Identify which cell holds the provided text, then report its [x, y] central coordinate. 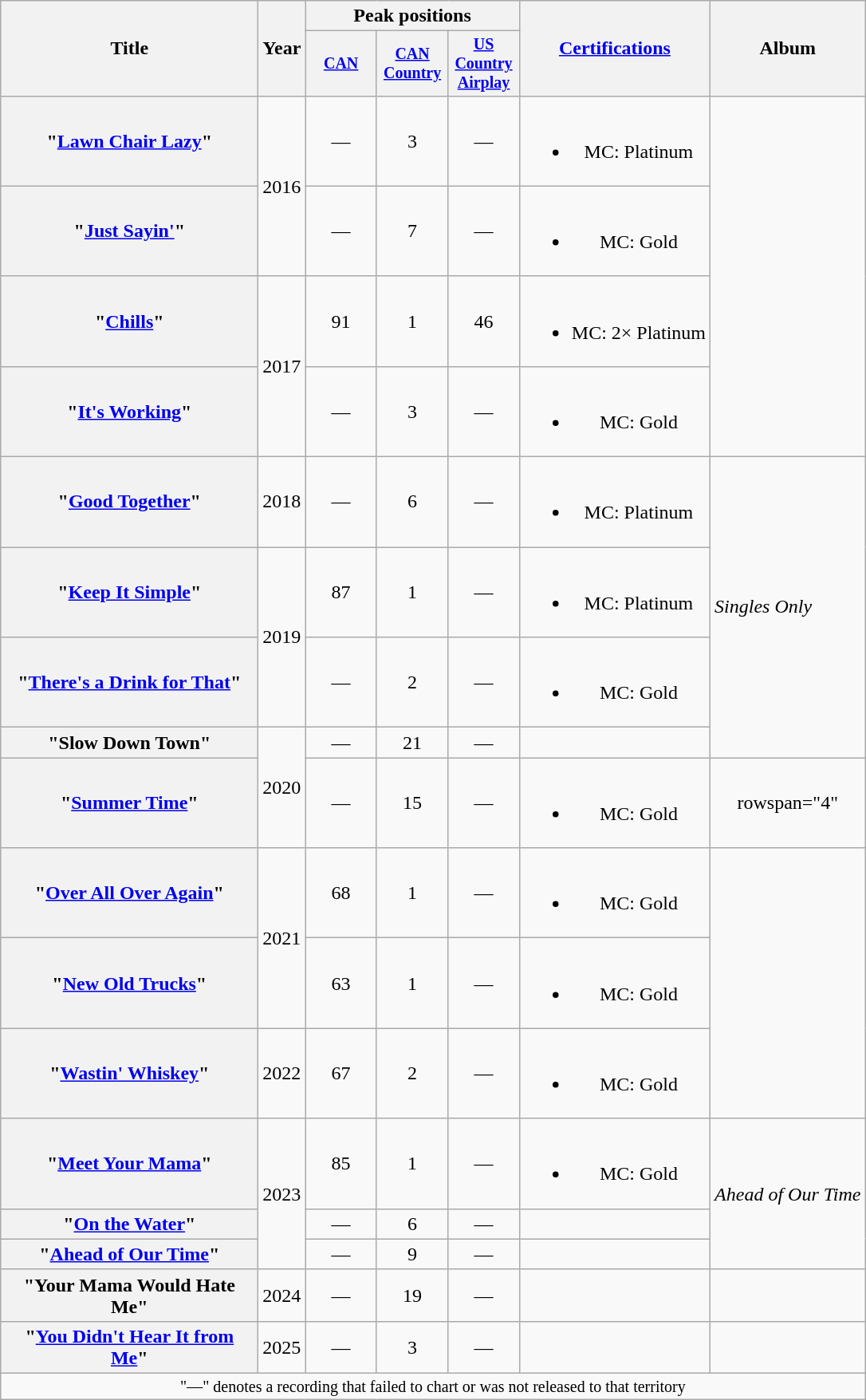
"Summer Time" [129, 803]
9 [411, 1254]
"Slow Down Town" [129, 743]
"Good Together" [129, 503]
91 [341, 321]
85 [341, 1163]
2025 [282, 1347]
"Just Sayin'" [129, 231]
2021 [282, 938]
"—" denotes a recording that failed to chart or was not released to that territory [433, 1386]
"New Old Trucks" [129, 983]
"Your Mama Would Hate Me" [129, 1295]
87 [341, 592]
"Lawn Chair Lazy" [129, 140]
68 [341, 893]
15 [411, 803]
"Chills" [129, 321]
2019 [282, 637]
7 [411, 231]
"There's a Drink for That" [129, 683]
CAN [341, 64]
"On the Water" [129, 1224]
2022 [282, 1074]
Album [788, 49]
46 [483, 321]
MC: 2× Platinum [614, 321]
Certifications [614, 49]
2016 [282, 186]
US Country Airplay [483, 64]
19 [411, 1295]
67 [341, 1074]
rowspan="4" [788, 803]
63 [341, 983]
2017 [282, 366]
Ahead of Our Time [788, 1193]
"Ahead of Our Time" [129, 1254]
Year [282, 49]
Title [129, 49]
2020 [282, 788]
Peak positions [412, 16]
2018 [282, 503]
"Keep It Simple" [129, 592]
21 [411, 743]
CAN Country [411, 64]
Singles Only [788, 608]
"Meet Your Mama" [129, 1163]
2024 [282, 1295]
"It's Working" [129, 412]
"Over All Over Again" [129, 893]
2023 [282, 1193]
"You Didn't Hear It from Me" [129, 1347]
"Wastin' Whiskey" [129, 1074]
